From the cell containing the given text, extract its center point as [X, Y] coordinate. 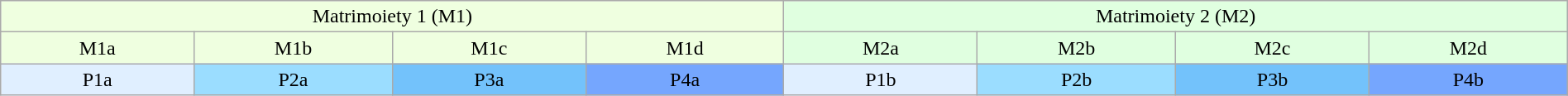
P2a [294, 79]
P3b [1273, 79]
P4a [685, 79]
M2c [1273, 48]
M2b [1077, 48]
M1b [294, 48]
M2a [881, 48]
M1c [489, 48]
P1a [98, 79]
P1b [881, 79]
M2d [1468, 48]
P4b [1468, 79]
Matrimoiety 2 (M2) [1176, 17]
P3a [489, 79]
M1d [685, 48]
P2b [1077, 79]
M1a [98, 48]
Matrimoiety 1 (M1) [392, 17]
